Pinpoint the cell where the given text exists, returning its (X, Y) midpoint coordinate. 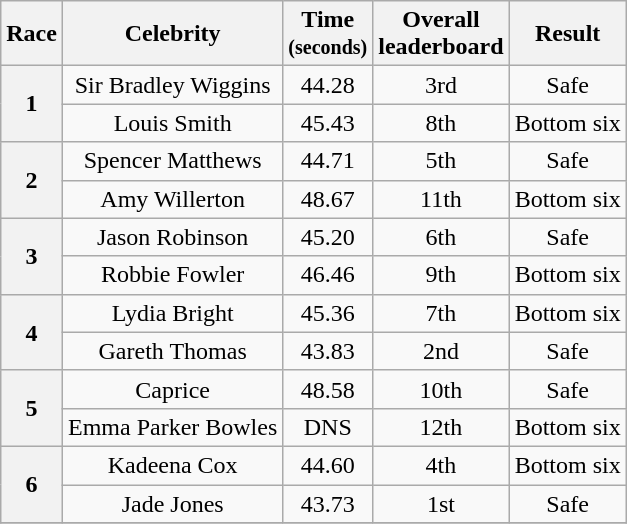
2 (32, 180)
Louis Smith (172, 123)
6 (32, 484)
Result (568, 34)
1st (441, 503)
Race (32, 34)
Time(seconds) (328, 34)
Kadeena Cox (172, 465)
5 (32, 408)
43.83 (328, 351)
Overallleaderboard (441, 34)
Jade Jones (172, 503)
3 (32, 256)
Gareth Thomas (172, 351)
11th (441, 199)
4 (32, 332)
44.28 (328, 85)
43.73 (328, 503)
Robbie Fowler (172, 275)
6th (441, 237)
Emma Parker Bowles (172, 427)
DNS (328, 427)
Amy Willerton (172, 199)
3rd (441, 85)
45.20 (328, 237)
4th (441, 465)
48.67 (328, 199)
7th (441, 313)
10th (441, 389)
Caprice (172, 389)
Celebrity (172, 34)
9th (441, 275)
45.43 (328, 123)
2nd (441, 351)
5th (441, 161)
Spencer Matthews (172, 161)
48.58 (328, 389)
Lydia Bright (172, 313)
44.60 (328, 465)
Jason Robinson (172, 237)
44.71 (328, 161)
Sir Bradley Wiggins (172, 85)
8th (441, 123)
46.46 (328, 275)
12th (441, 427)
45.36 (328, 313)
1 (32, 104)
